Pinpoint the cell where the given text exists, returning its (x, y) midpoint coordinate. 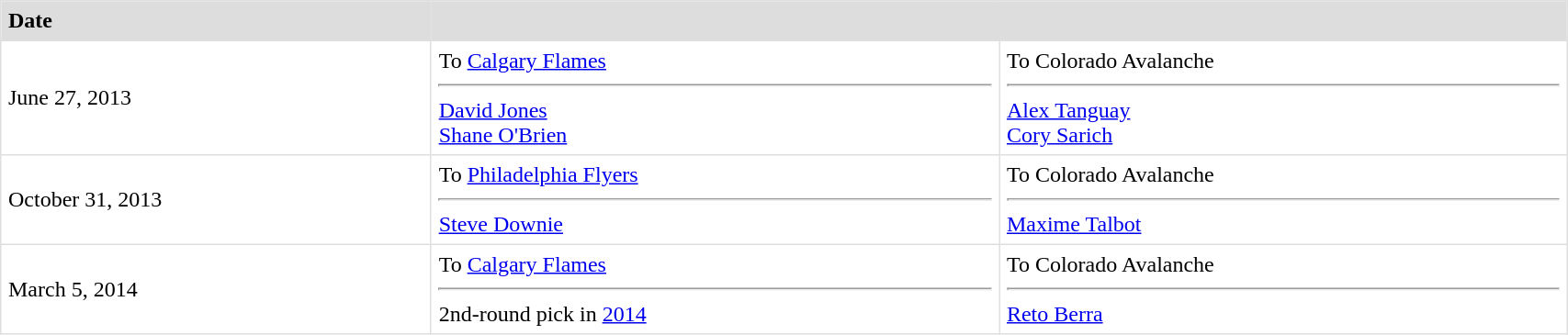
Date (217, 21)
June 27, 2013 (217, 97)
To Calgary Flames David JonesShane O'Brien (715, 97)
October 31, 2013 (217, 200)
To Philadelphia Flyers Steve Downie (715, 200)
To Colorado Avalanche Alex TanguayCory Sarich (1283, 97)
March 5, 2014 (217, 289)
To Calgary Flames 2nd-round pick in 2014 (715, 289)
To Colorado Avalanche Reto Berra (1283, 289)
To Colorado Avalanche Maxime Talbot (1283, 200)
